Output the (x, y) coordinate of the center of the cell containing the given text.  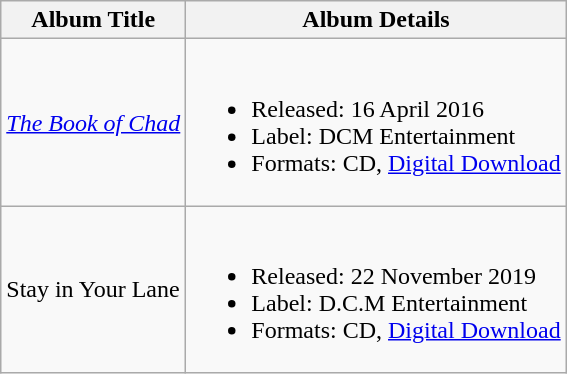
The Book of Chad (94, 122)
Album Details (376, 20)
Released: 22 November 2019Label: D.C.M EntertainmentFormats: CD, Digital Download (376, 290)
Released: 16 April 2016Label: DCM EntertainmentFormats: CD, Digital Download (376, 122)
Stay in Your Lane (94, 290)
Album Title (94, 20)
